Locate the cell with the specified text and output its [x, y] center coordinate. 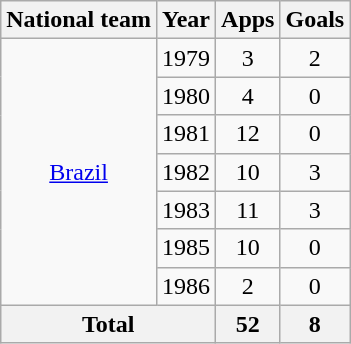
Brazil [79, 172]
12 [248, 134]
1986 [186, 286]
Apps [248, 20]
52 [248, 324]
Total [108, 324]
11 [248, 210]
Year [186, 20]
Goals [315, 20]
1980 [186, 96]
National team [79, 20]
1983 [186, 210]
1981 [186, 134]
8 [315, 324]
1985 [186, 248]
1979 [186, 58]
1982 [186, 172]
4 [248, 96]
